For the text-containing cell, return its midpoint in (X, Y) coordinate format. 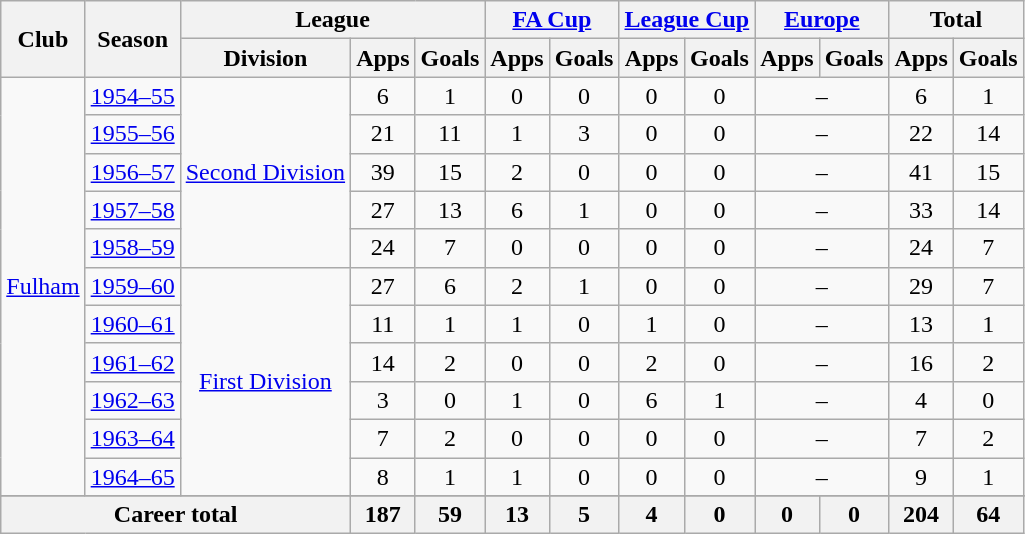
1954–55 (132, 96)
1963–64 (132, 438)
1962–63 (132, 400)
Career total (176, 515)
FA Cup (552, 20)
Fulham (43, 286)
33 (921, 210)
1964–65 (132, 477)
1958–59 (132, 248)
1956–57 (132, 172)
9 (921, 477)
8 (383, 477)
Division (265, 58)
League Cup (687, 20)
League (332, 20)
64 (988, 515)
1961–62 (132, 362)
1960–61 (132, 324)
187 (383, 515)
Second Division (265, 172)
Europe (822, 20)
Total (956, 20)
39 (383, 172)
29 (921, 286)
First Division (265, 381)
Club (43, 39)
59 (450, 515)
1959–60 (132, 286)
41 (921, 172)
21 (383, 134)
204 (921, 515)
5 (584, 515)
22 (921, 134)
1955–56 (132, 134)
16 (921, 362)
Season (132, 39)
1957–58 (132, 210)
